For the text-containing cell, return its midpoint in [x, y] coordinate format. 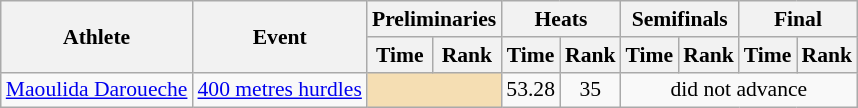
did not advance [739, 90]
Event [279, 36]
53.28 [530, 90]
400 metres hurdles [279, 90]
Maoulida Daroueche [97, 90]
35 [590, 90]
Preliminaries [434, 19]
Athlete [97, 36]
Final [798, 19]
Heats [560, 19]
Semifinals [680, 19]
